Search for the cell housing the specified text and yield its [X, Y] center coordinate. 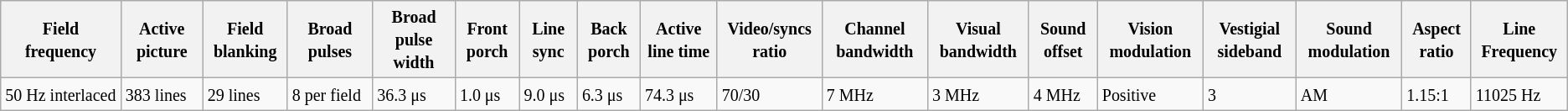
Video/syncs ratio [769, 40]
Sound offset [1063, 40]
3 MHz [978, 94]
Positive [1150, 94]
Field blanking [245, 40]
11025 Hz [1519, 94]
7 MHz [874, 94]
Visual bandwidth [978, 40]
8 per field [330, 94]
Vestigial sideband [1250, 40]
Front porch [487, 40]
3 [1250, 94]
Field frequency [61, 40]
Sound modulation [1349, 40]
50 Hz interlaced [61, 94]
Aspect ratio [1436, 40]
Broad pulse width [414, 40]
6.3 μs [608, 94]
Back porch [608, 40]
4 MHz [1063, 94]
Line sync [548, 40]
70/30 [769, 94]
74.3 μs [678, 94]
36.3 μs [414, 94]
Active line time [678, 40]
29 lines [245, 94]
Active picture [162, 40]
Channel bandwidth [874, 40]
AM [1349, 94]
Line Frequency [1519, 40]
Broad pulses [330, 40]
1.15:1 [1436, 94]
383 lines [162, 94]
Vision modulation [1150, 40]
9.0 μs [548, 94]
1.0 μs [487, 94]
